Find where the given text appears and provide that cell's center as [X, Y] coordinate. 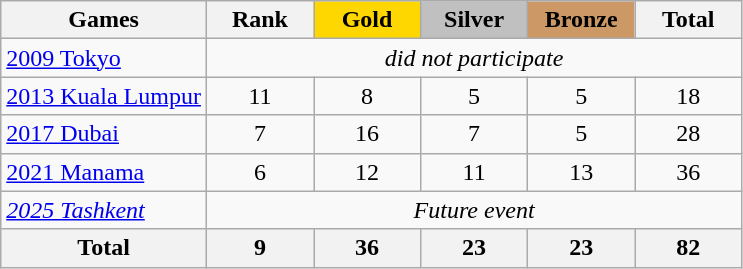
18 [688, 96]
2021 Manama [104, 172]
9 [260, 248]
12 [368, 172]
28 [688, 134]
8 [368, 96]
Future event [474, 210]
82 [688, 248]
6 [260, 172]
did not participate [474, 58]
Bronze [582, 20]
Games [104, 20]
2013 Kuala Lumpur [104, 96]
13 [582, 172]
Gold [368, 20]
2017 Dubai [104, 134]
16 [368, 134]
Silver [474, 20]
2009 Tokyo [104, 58]
2025 Tashkent [104, 210]
Rank [260, 20]
